Determine the [x, y] coordinate at the center of the cell enclosing the given text.  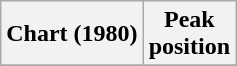
Chart (1980) [72, 34]
Peakposition [189, 34]
